Return the (x, y) coordinate for the center point of the cell that contains the specified text.  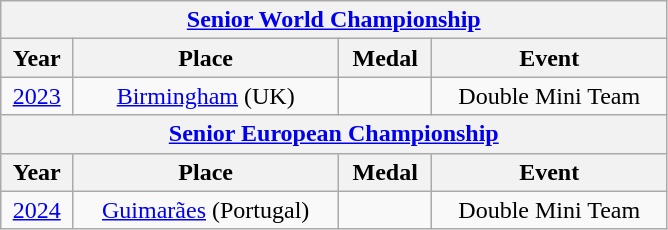
2023 (37, 96)
2024 (37, 210)
Senior World Championship (334, 20)
Senior European Championship (334, 134)
Guimarães (Portugal) (206, 210)
Birmingham (UK) (206, 96)
